Output the (x, y) coordinate of the center of the cell containing the given text.  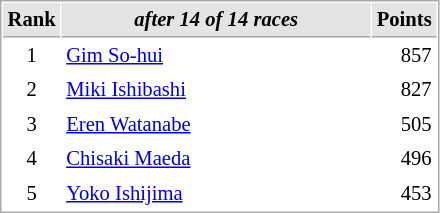
857 (404, 56)
Rank (32, 20)
after 14 of 14 races (216, 20)
496 (404, 158)
3 (32, 124)
5 (32, 194)
1 (32, 56)
Eren Watanabe (216, 124)
2 (32, 90)
827 (404, 90)
Chisaki Maeda (216, 158)
453 (404, 194)
Gim So-hui (216, 56)
505 (404, 124)
Yoko Ishijima (216, 194)
4 (32, 158)
Points (404, 20)
Miki Ishibashi (216, 90)
